Output the [X, Y] coordinate of the center of the cell containing the given text.  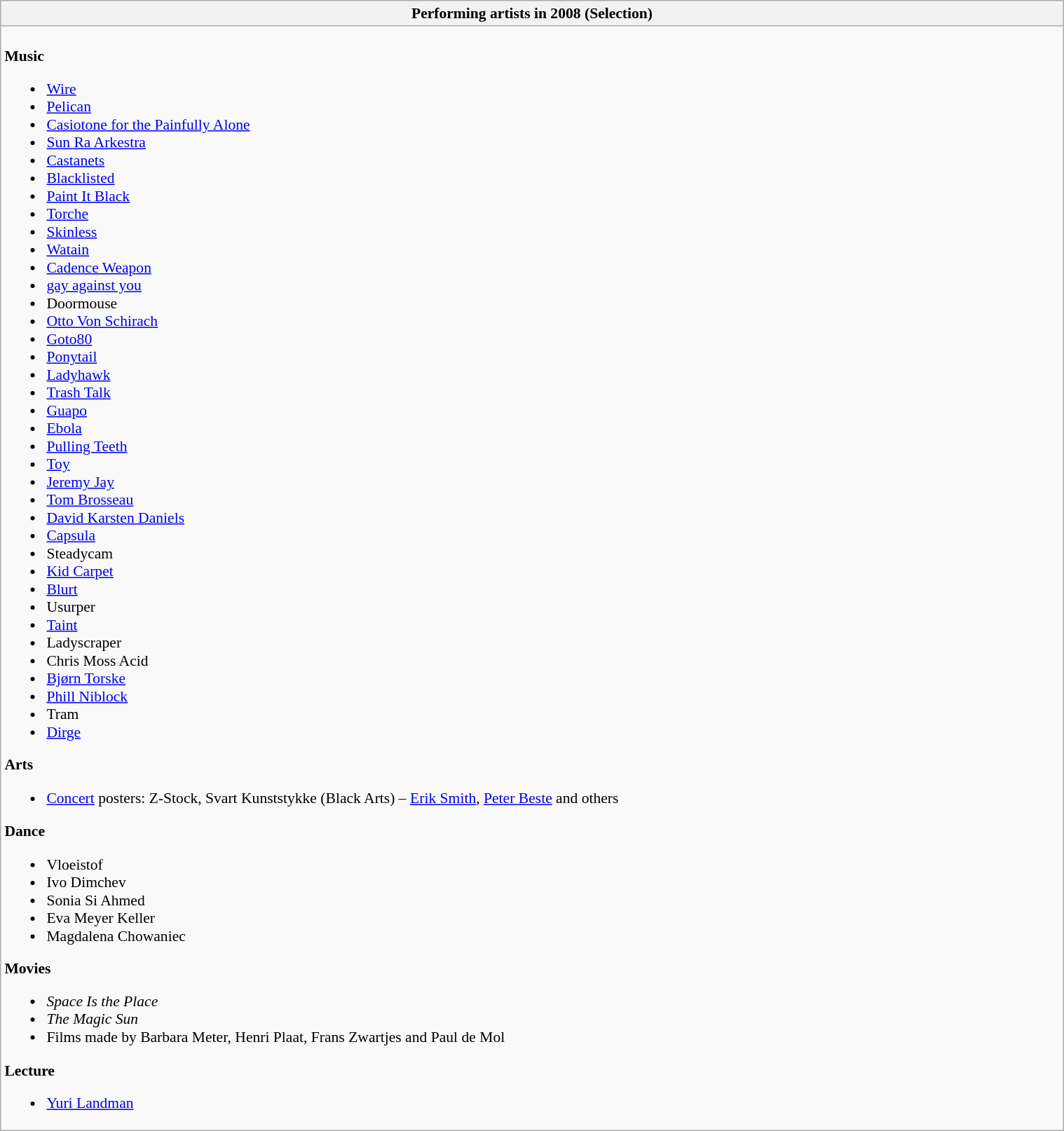
Performing artists in 2008 (Selection) [531, 13]
